Scan for the cell matching the given text and deliver its (x, y) coordinate at center. 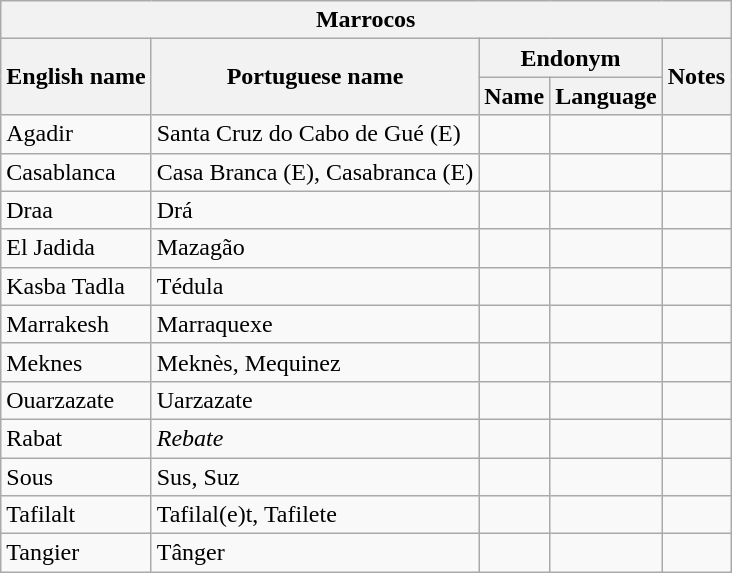
Sous (76, 477)
Meknès, Mequinez (315, 362)
Mazagão (315, 248)
Tânger (315, 553)
Marrocos (366, 20)
Uarzazate (315, 400)
Tangier (76, 553)
Kasba Tadla (76, 286)
Santa Cruz do Cabo de Gué (E) (315, 134)
Meknes (76, 362)
Tafilal(e)t, Tafilete (315, 515)
Marrakesh (76, 324)
Language (606, 96)
Draa (76, 210)
El Jadida (76, 248)
Tafilalt (76, 515)
Endonym (570, 58)
Tédula (315, 286)
Notes (696, 77)
Casablanca (76, 172)
Name (514, 96)
Casa Branca (E), Casabranca (E) (315, 172)
English name (76, 77)
Drá (315, 210)
Agadir (76, 134)
Sus, Suz (315, 477)
Ouarzazate (76, 400)
Marraquexe (315, 324)
Rebate (315, 438)
Rabat (76, 438)
Portuguese name (315, 77)
